Pinpoint the cell where the given text exists, returning its (X, Y) midpoint coordinate. 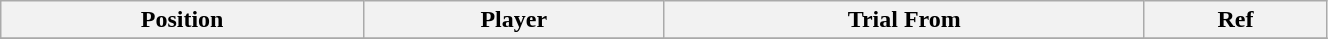
Trial From (904, 20)
Player (514, 20)
Ref (1235, 20)
Position (182, 20)
